Locate the cell with the specified text and output its (x, y) center coordinate. 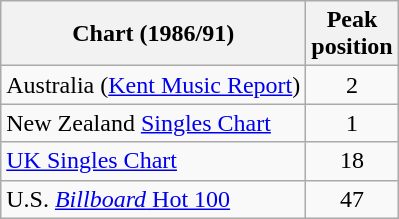
Chart (1986/91) (154, 34)
Peakposition (352, 34)
47 (352, 199)
1 (352, 123)
Australia (Kent Music Report) (154, 85)
New Zealand Singles Chart (154, 123)
2 (352, 85)
U.S. Billboard Hot 100 (154, 199)
UK Singles Chart (154, 161)
18 (352, 161)
